Extract the [x, y] coordinate from the center of the cell holding the provided text.  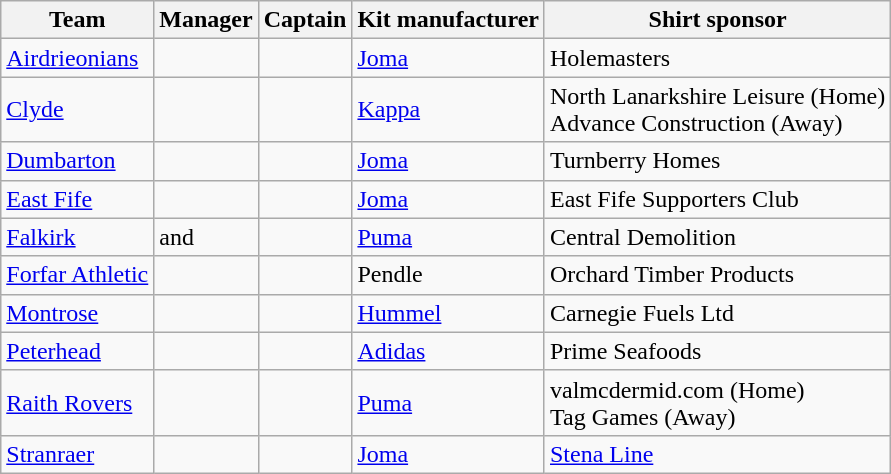
Stena Line [717, 454]
Carnegie Fuels Ltd [717, 313]
Hummel [448, 313]
East Fife [78, 199]
Airdrieonians [78, 58]
East Fife Supporters Club [717, 199]
Falkirk [78, 237]
Central Demolition [717, 237]
Holemasters [717, 58]
Montrose [78, 313]
Shirt sponsor [717, 20]
Manager [206, 20]
Kappa [448, 110]
Stranraer [78, 454]
Pendle [448, 275]
Prime Seafoods [717, 351]
Kit manufacturer [448, 20]
Raith Rovers [78, 402]
Adidas [448, 351]
Peterhead [78, 351]
and [206, 237]
Orchard Timber Products [717, 275]
Team [78, 20]
Clyde [78, 110]
valmcdermid.com (Home)Tag Games (Away) [717, 402]
North Lanarkshire Leisure (Home)Advance Construction (Away) [717, 110]
Dumbarton [78, 161]
Turnberry Homes [717, 161]
Captain [305, 20]
Forfar Athletic [78, 275]
